Pinpoint the cell where the given text exists, returning its (X, Y) midpoint coordinate. 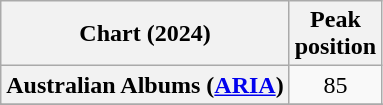
Chart (2024) (145, 34)
Peak position (335, 34)
Australian Albums (ARIA) (145, 85)
85 (335, 85)
